Return the (X, Y) coordinate for the center point of the cell that contains the specified text.  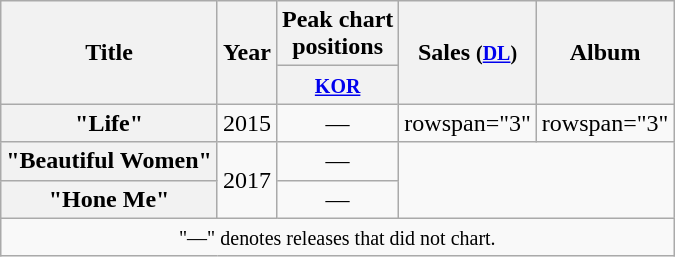
2015 (246, 123)
"—" denotes releases that did not chart. (338, 237)
"Beautiful Women" (110, 161)
Album (605, 52)
Year (246, 52)
Peak chart positions (337, 34)
Sales (DL) (468, 52)
KOR (337, 85)
2017 (246, 180)
"Hone Me" (110, 199)
Title (110, 52)
"Life" (110, 123)
